Determine the (x, y) coordinate at the center of the cell enclosing the given text.  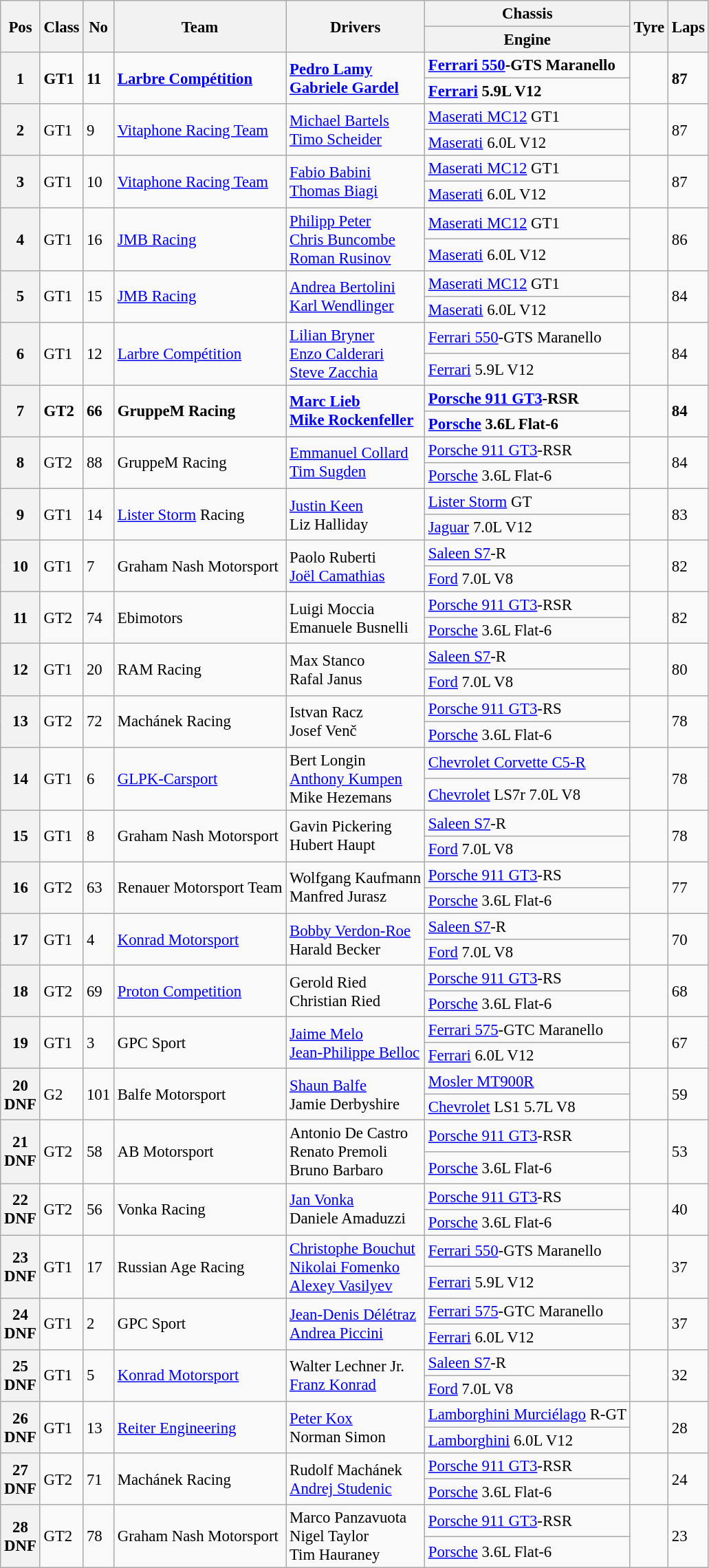
32 (688, 1375)
Russian Age Racing (199, 1267)
Mosler MT900R (527, 1082)
Jan Vonka Daniele Amaduzzi (356, 1209)
59 (688, 1095)
63 (99, 887)
Balfe Motorsport (199, 1095)
Luigi Moccia Emanuele Busnelli (356, 618)
Reiter Engineering (199, 1428)
Christophe Bouchut Nikolai Fomenko Alexey Vasilyev (356, 1267)
Class (62, 26)
Pedro Lamy Gabriele Gardel (356, 78)
Marc Lieb Mike Rockenfeller (356, 411)
67 (688, 1043)
18 (21, 992)
Engine (527, 40)
Chevrolet LS7r 7.0L V8 (527, 794)
1 (21, 78)
No (99, 26)
Laps (688, 26)
Lilian Bryner Enzo Calderari Steve Zacchia (356, 353)
101 (99, 1095)
Chassis (527, 14)
Peter Kox Norman Simon (356, 1428)
21DNF (21, 1152)
Istvan Racz Josef Venč (356, 721)
28DNF (21, 1536)
20DNF (21, 1095)
Jaguar 7.0L V12 (527, 527)
20 (99, 670)
23DNF (21, 1267)
80 (688, 670)
66 (99, 411)
68 (688, 992)
Max Stanco Rafal Janus (356, 670)
Bert Longin Anthony Kumpen Mike Hezemans (356, 778)
23 (688, 1536)
Rudolf Machánek Andrej Studenic (356, 1479)
Lister Storm GT (527, 501)
Justin Keen Liz Halliday (356, 514)
58 (99, 1152)
40 (688, 1209)
69 (99, 992)
Chevrolet Corvette C5-R (527, 763)
Lamborghini Murciélago R-GT (527, 1415)
72 (99, 721)
25DNF (21, 1375)
Jean-Denis Délétraz Andrea Piccini (356, 1323)
Renauer Motorsport Team (199, 887)
Antonio De Castro Renato Premoli Bruno Barbaro (356, 1152)
Andrea Bertolini Karl Wendlinger (356, 296)
83 (688, 514)
Bobby Verdon-Roe Harald Becker (356, 939)
Drivers (356, 26)
27DNF (21, 1479)
Shaun Balfe Jamie Derbyshire (356, 1095)
GLPK-Carsport (199, 778)
Pos (21, 26)
86 (688, 239)
Chevrolet LS1 5.7L V8 (527, 1108)
24DNF (21, 1323)
Emmanuel Collard Tim Sugden (356, 462)
Paolo Ruberti Joël Camathias (356, 567)
RAM Racing (199, 670)
Marco Panzavuota Nigel Taylor Tim Hauraney (356, 1536)
74 (99, 618)
28 (688, 1428)
56 (99, 1209)
Team (199, 26)
Lister Storm Racing (199, 514)
53 (688, 1152)
Gavin Pickering Hubert Haupt (356, 836)
77 (688, 887)
Proton Competition (199, 992)
19 (21, 1043)
Michael Bartels Timo Scheider (356, 129)
Ebimotors (199, 618)
Gerold Ried Christian Ried (356, 992)
Wolfgang Kaufmann Manfred Jurasz (356, 887)
22DNF (21, 1209)
AB Motorsport (199, 1152)
Philipp Peter Chris Buncombe Roman Rusinov (356, 239)
Fabio Babini Thomas Biagi (356, 182)
Vonka Racing (199, 1209)
71 (99, 1479)
24 (688, 1479)
Lamborghini 6.0L V12 (527, 1440)
Walter Lechner Jr. Franz Konrad (356, 1375)
26DNF (21, 1428)
Tyre (649, 26)
70 (688, 939)
G2 (62, 1095)
88 (99, 462)
Jaime Melo Jean-Philippe Belloc (356, 1043)
